Locate the cell with the specified text and output its (x, y) center coordinate. 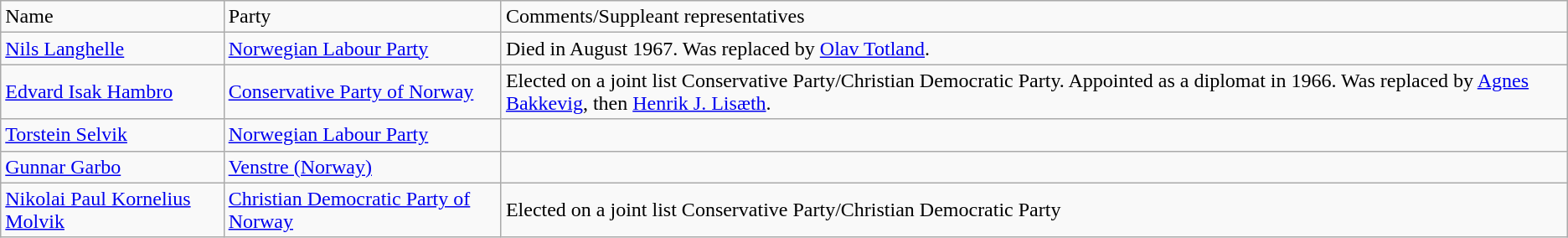
Nils Langhelle (112, 49)
Nikolai Paul Kornelius Molvik (112, 210)
Conservative Party of Norway (362, 92)
Gunnar Garbo (112, 167)
Comments/Suppleant representatives (1034, 17)
Venstre (Norway) (362, 167)
Died in August 1967. Was replaced by Olav Totland. (1034, 49)
Name (112, 17)
Party (362, 17)
Elected on a joint list Conservative Party/Christian Democratic Party (1034, 210)
Torstein Selvik (112, 135)
Christian Democratic Party of Norway (362, 210)
Edvard Isak Hambro (112, 92)
